Determine the (X, Y) coordinate at the center of the cell enclosing the given text.  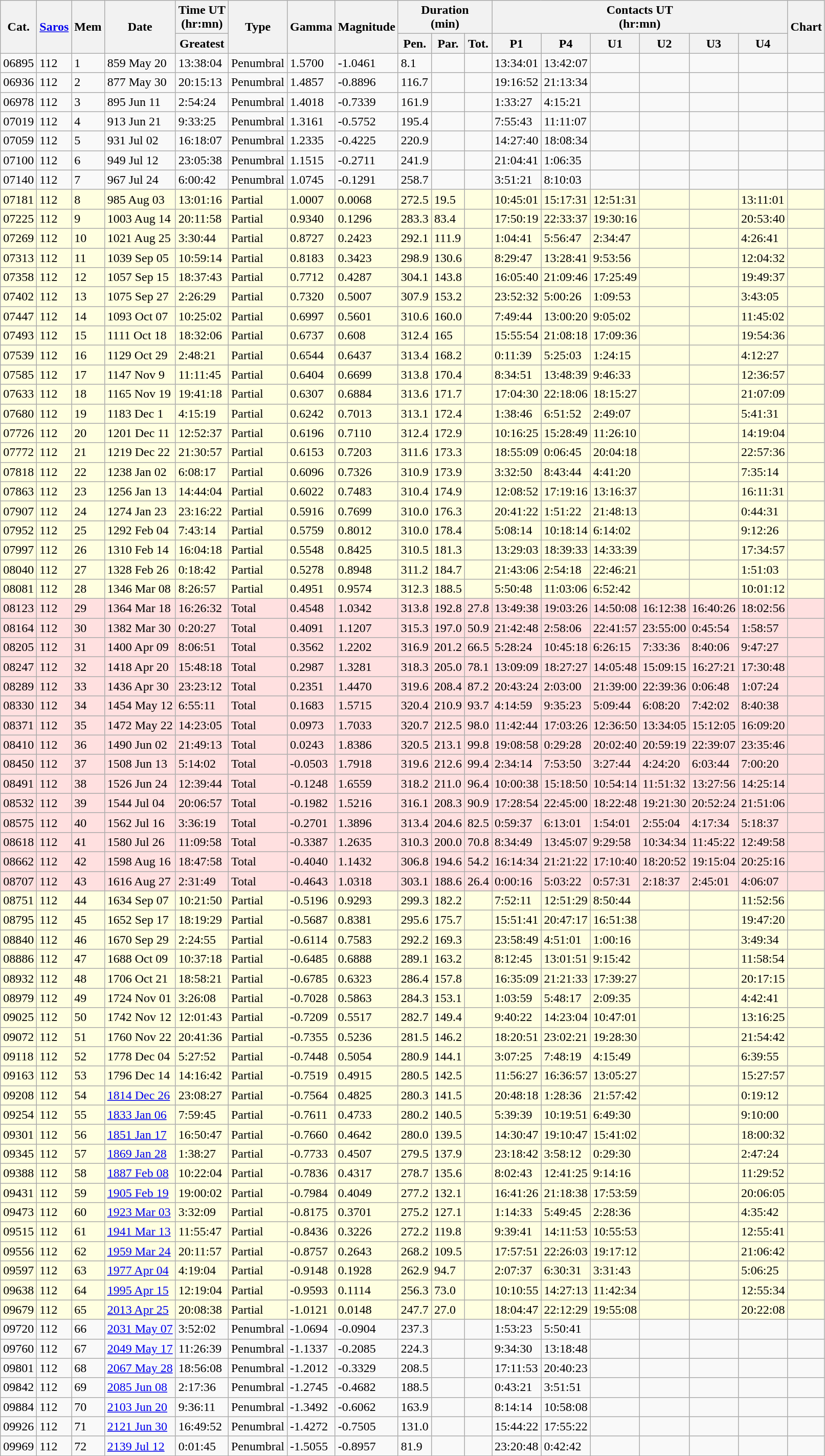
94.7 (448, 1271)
1:14:33 (517, 1212)
99.8 (478, 745)
0.9293 (366, 901)
2 (88, 82)
14:11:53 (566, 1232)
36 (88, 745)
54 (88, 1095)
23:58:49 (517, 940)
14:30:47 (517, 1134)
1:38:27 (202, 1154)
17:50:19 (517, 219)
6:08:20 (664, 706)
41 (88, 842)
U4 (763, 44)
5:06:25 (763, 1271)
20:08:38 (202, 1310)
4:15:19 (202, 414)
09163 (18, 1076)
1:24:15 (615, 355)
1.3281 (366, 667)
182.2 (448, 901)
-1.4272 (311, 1426)
19:10:47 (566, 1134)
39 (88, 803)
52 (88, 1056)
16 (88, 355)
21:18:38 (566, 1193)
2:28:36 (615, 1212)
11 (88, 257)
18:08:34 (566, 141)
3 (88, 102)
63 (88, 1271)
07358 (18, 277)
1:06:35 (566, 160)
1.2202 (366, 647)
13:42:07 (566, 63)
17:10:40 (615, 861)
-0.7028 (311, 998)
17:53:59 (615, 1193)
913 Jun 21 (140, 121)
-0.8757 (311, 1251)
18:20:51 (517, 1037)
0.6196 (311, 433)
56 (88, 1134)
2:07:37 (517, 1271)
11:45:02 (763, 316)
0.8012 (366, 530)
312.3 (414, 589)
98.0 (478, 725)
1.0342 (366, 609)
11:03:06 (566, 589)
18:58:21 (202, 979)
14:44:04 (202, 491)
09679 (18, 1310)
08795 (18, 920)
8.1 (414, 63)
1:58:57 (763, 628)
0.608 (366, 336)
247.7 (414, 1310)
1346 Mar 08 (140, 589)
18:00:32 (763, 1134)
13:49:38 (517, 609)
20:40:23 (566, 1368)
12:36:50 (615, 725)
23:52:32 (517, 297)
320.5 (414, 745)
11:26:10 (615, 433)
44 (88, 901)
6:55:11 (202, 706)
2:18:37 (664, 881)
38 (88, 784)
Magnitude (366, 27)
12:49:58 (763, 842)
-0.1248 (311, 784)
3:49:34 (763, 940)
07772 (18, 452)
4:41:20 (615, 472)
07402 (18, 297)
1905 Feb 19 (140, 1193)
17 (88, 375)
08410 (18, 745)
10:59:14 (202, 257)
1075 Sep 27 (140, 297)
70 (88, 1407)
07863 (18, 491)
184.7 (448, 570)
14:23:05 (202, 725)
272.2 (414, 1232)
21:51:06 (763, 803)
Date (140, 27)
10 (88, 238)
-0.4643 (311, 881)
5 (88, 141)
6:39:55 (763, 1056)
163.9 (414, 1407)
27 (88, 570)
310.9 (414, 472)
4:24:20 (664, 764)
09884 (18, 1407)
13:45:07 (566, 842)
0.4825 (366, 1095)
16:41:26 (517, 1193)
213.1 (448, 745)
22:41:57 (615, 628)
9:53:56 (615, 257)
304.1 (414, 277)
142.5 (448, 1076)
15:51:41 (517, 920)
-0.5196 (311, 901)
1:07:24 (763, 686)
1039 Sep 05 (140, 257)
13:00:20 (566, 316)
0.1114 (366, 1290)
5:27:52 (202, 1056)
17:19:16 (566, 491)
1454 May 12 (140, 706)
5:03:22 (566, 881)
07140 (18, 180)
0:18:42 (202, 570)
6:49:30 (615, 1115)
9:46:33 (615, 375)
40 (88, 822)
8:12:45 (517, 959)
0.0243 (311, 745)
859 May 20 (140, 63)
0.6307 (311, 394)
Gamma (311, 27)
13:09:09 (517, 667)
0.4733 (366, 1115)
7 (88, 180)
18:37:43 (202, 277)
11:09:58 (202, 842)
9:10:00 (763, 1115)
09254 (18, 1115)
140.5 (448, 1115)
Chart (806, 27)
14:19:04 (763, 433)
11:11:45 (202, 375)
0:57:31 (615, 881)
0.3701 (366, 1212)
13:16:37 (615, 491)
10:21:50 (202, 901)
13:38:04 (202, 63)
U1 (615, 44)
19 (88, 414)
08886 (18, 959)
6:52:42 (615, 589)
07059 (18, 141)
877 May 30 (140, 82)
07100 (18, 160)
10:00:38 (517, 784)
13:01:51 (566, 959)
1941 Mar 13 (140, 1232)
0.5601 (366, 316)
4:35:42 (763, 1212)
09760 (18, 1349)
2:24:55 (202, 940)
-0.4225 (366, 141)
0:59:37 (517, 822)
18:32:06 (202, 336)
27.8 (478, 609)
08450 (18, 764)
19:47:20 (763, 920)
4:15:49 (615, 1056)
-0.6062 (366, 1407)
10:25:02 (202, 316)
5:48:17 (566, 998)
0:11:39 (517, 355)
10:54:14 (615, 784)
192.8 (448, 609)
07818 (18, 472)
16:09:20 (763, 725)
21 (88, 452)
16:49:52 (202, 1426)
278.7 (414, 1173)
33 (88, 686)
19:30:16 (615, 219)
4:51:01 (566, 940)
-0.2085 (366, 1349)
1634 Sep 07 (140, 901)
07313 (18, 257)
5:49:45 (566, 1212)
0.4915 (366, 1076)
8 (88, 199)
1544 Jul 04 (140, 803)
4:17:34 (713, 822)
1 (88, 63)
1.7033 (366, 725)
1.1432 (366, 861)
316.9 (414, 647)
15:48:18 (202, 667)
9:34:30 (517, 1349)
18:20:52 (664, 861)
32 (88, 667)
14:25:14 (763, 784)
1.8386 (366, 745)
08040 (18, 570)
Greatest (202, 44)
9:35:23 (566, 706)
59 (88, 1193)
1.1207 (366, 628)
1652 Sep 17 (140, 920)
15:28:49 (566, 433)
U3 (713, 44)
7:35:14 (763, 472)
20:06:57 (202, 803)
157.8 (448, 979)
131.0 (414, 1426)
275.2 (414, 1212)
Tot. (478, 44)
19:00:02 (202, 1193)
09208 (18, 1095)
14:05:48 (615, 667)
10:58:08 (566, 1407)
7:53:50 (566, 764)
2:31:49 (202, 881)
8:40:06 (713, 647)
12:04:32 (763, 257)
13:18:48 (566, 1349)
06895 (18, 63)
4:06:07 (763, 881)
10:01:12 (763, 589)
1382 Mar 30 (140, 628)
281.5 (414, 1037)
0.4507 (366, 1154)
1706 Oct 21 (140, 979)
1:04:41 (517, 238)
16:11:31 (763, 491)
-0.4682 (366, 1387)
-0.9593 (311, 1290)
-1.2012 (311, 1368)
09301 (18, 1134)
17:39:27 (615, 979)
11:29:52 (763, 1173)
0.2987 (311, 667)
22:39:07 (713, 745)
0.8425 (366, 550)
37 (88, 764)
6:00:42 (202, 180)
17:11:53 (517, 1368)
62 (88, 1251)
143.8 (448, 277)
-0.2711 (366, 160)
11:42:34 (615, 1290)
0:42:42 (566, 1446)
17:30:48 (763, 667)
20:25:16 (763, 861)
1.3896 (366, 822)
20:48:18 (517, 1095)
895 Jun 11 (140, 102)
205.0 (448, 667)
0.6699 (366, 375)
1959 Mar 24 (140, 1251)
-0.8175 (311, 1212)
10:16:25 (517, 433)
9:05:02 (615, 316)
4:26:41 (763, 238)
Contacts UT(hr:mn) (640, 17)
-0.7448 (311, 1056)
-1.0461 (366, 63)
2:34:14 (517, 764)
3:07:25 (517, 1056)
1238 Jan 02 (140, 472)
10:22:04 (202, 1173)
1814 Dec 26 (140, 1095)
5:41:31 (763, 414)
0:00:16 (517, 881)
1:51:22 (566, 511)
87.2 (478, 686)
1310 Feb 14 (140, 550)
19:16:52 (517, 82)
12:19:04 (202, 1290)
21:06:42 (763, 1251)
8:34:51 (517, 375)
313.6 (414, 394)
0.6997 (311, 316)
1.4470 (366, 686)
194.6 (448, 861)
6:51:52 (566, 414)
83.4 (448, 219)
237.3 (414, 1329)
0.8727 (311, 238)
313.1 (414, 414)
139.5 (448, 1134)
268.2 (414, 1251)
1923 Mar 03 (140, 1212)
21:09:46 (566, 277)
46 (88, 940)
08164 (18, 628)
286.4 (414, 979)
13:28:41 (566, 257)
7:48:19 (566, 1056)
11:52:56 (763, 901)
2031 May 07 (140, 1329)
07680 (18, 414)
0.0068 (366, 199)
292.1 (414, 238)
4:42:41 (763, 998)
19:03:26 (566, 609)
1436 Apr 30 (140, 686)
1490 Jun 02 (140, 745)
0.5759 (311, 530)
-1.3492 (311, 1407)
08289 (18, 686)
1:38:46 (517, 414)
08371 (18, 725)
15:09:15 (664, 667)
299.3 (414, 901)
181.3 (448, 550)
20:43:24 (517, 686)
6:08:17 (202, 472)
-0.5687 (311, 920)
23:55:00 (664, 628)
11:26:39 (202, 1349)
7:52:11 (517, 901)
14:27:40 (517, 141)
1.0745 (311, 180)
13:11:01 (763, 199)
21:13:34 (566, 82)
10:34:34 (664, 842)
22:12:29 (566, 1310)
96.4 (478, 784)
08491 (18, 784)
21:21:33 (566, 979)
262.9 (414, 1271)
09072 (18, 1037)
0.6096 (311, 472)
69 (88, 1387)
11:45:22 (713, 842)
2:34:47 (615, 238)
26.4 (478, 881)
Type (258, 27)
0.9340 (311, 219)
171.7 (448, 394)
1.5715 (366, 706)
Duration(min) (445, 17)
18 (88, 394)
9:39:41 (517, 1232)
0.1683 (311, 706)
0.0148 (366, 1310)
280.2 (414, 1115)
07181 (18, 199)
298.9 (414, 257)
0.6888 (366, 959)
16:12:38 (664, 609)
5:14:02 (202, 764)
277.2 (414, 1193)
1057 Sep 15 (140, 277)
1:28:36 (566, 1095)
1183 Dec 1 (140, 414)
1472 May 22 (140, 725)
2:09:35 (615, 998)
1833 Jan 06 (140, 1115)
0.6437 (366, 355)
08662 (18, 861)
1.0007 (311, 199)
279.5 (414, 1154)
168.2 (448, 355)
320.4 (414, 706)
45 (88, 920)
16:40:26 (713, 609)
7:42:02 (713, 706)
306.8 (414, 861)
15 (88, 336)
0.5916 (311, 511)
6:03:44 (713, 764)
1.4018 (311, 102)
318.3 (414, 667)
7:43:14 (202, 530)
0.6022 (311, 491)
16:35:09 (517, 979)
0.2643 (366, 1251)
-0.1982 (311, 803)
9:29:58 (615, 842)
11:51:32 (664, 784)
29 (88, 609)
2:48:21 (202, 355)
17:04:30 (517, 394)
3:43:05 (763, 297)
5:39:39 (517, 1115)
0.4548 (311, 609)
1:03:59 (517, 998)
10:10:55 (517, 1290)
7:33:36 (664, 647)
289.1 (414, 959)
5:09:44 (615, 706)
3:52:02 (202, 1329)
8:10:03 (566, 180)
931 Jul 02 (140, 141)
20:22:08 (763, 1310)
49 (88, 998)
1.1515 (311, 160)
09473 (18, 1212)
20:59:19 (664, 745)
08840 (18, 940)
23:23:12 (202, 686)
12:01:43 (202, 1017)
43 (88, 881)
20:17:15 (763, 979)
0.8183 (311, 257)
48 (88, 979)
282.7 (414, 1017)
15:12:05 (713, 725)
8:50:44 (615, 901)
08618 (18, 842)
20:11:58 (202, 219)
212.5 (448, 725)
1:53:23 (517, 1329)
1256 Jan 13 (140, 491)
07539 (18, 355)
5:28:24 (517, 647)
4 (88, 121)
5:08:14 (517, 530)
20:47:17 (566, 920)
71 (88, 1426)
18:22:48 (615, 803)
9:40:22 (517, 1017)
0:06:45 (566, 452)
27.0 (448, 1310)
2:45:01 (713, 881)
0.4317 (366, 1173)
19:41:18 (202, 394)
1869 Jan 28 (140, 1154)
07633 (18, 394)
137.9 (448, 1154)
60 (88, 1212)
18:47:58 (202, 861)
07726 (18, 433)
10:45:18 (566, 647)
109.5 (448, 1251)
2:26:29 (202, 297)
08932 (18, 979)
174.9 (448, 491)
-0.3329 (366, 1368)
0.6242 (311, 414)
20:41:22 (517, 511)
21:48:13 (615, 511)
2:49:07 (615, 414)
135.6 (448, 1173)
-0.8957 (366, 1446)
19:28:30 (615, 1037)
17:57:51 (517, 1251)
13:27:56 (713, 784)
-0.4040 (311, 861)
31 (88, 647)
18:04:47 (517, 1310)
10:45:01 (517, 199)
204.6 (448, 822)
21:07:09 (763, 394)
19:15:04 (713, 861)
-0.6785 (311, 979)
292.2 (414, 940)
2:17:36 (202, 1387)
21:21:22 (566, 861)
1418 Apr 20 (140, 667)
144.1 (448, 1056)
1400 Apr 09 (140, 647)
66 (88, 1329)
18:02:56 (763, 609)
57 (88, 1154)
200.0 (448, 842)
09801 (18, 1368)
20 (88, 433)
1364 Mar 18 (140, 609)
09345 (18, 1154)
3:27:44 (615, 764)
272.5 (414, 199)
34 (88, 706)
111.9 (448, 238)
09969 (18, 1446)
P4 (566, 44)
0.2351 (311, 686)
16:14:34 (517, 861)
11:55:47 (202, 1232)
1526 Jun 24 (140, 784)
1778 Dec 04 (140, 1056)
9:36:11 (202, 1407)
0.7203 (366, 452)
5:18:37 (763, 822)
16:27:21 (713, 667)
6:26:15 (615, 647)
153.1 (448, 998)
2139 Jul 12 (140, 1446)
65 (88, 1310)
22:57:36 (763, 452)
16:04:18 (202, 550)
0.3423 (366, 257)
13:34:05 (664, 725)
0.6884 (366, 394)
1.5700 (311, 63)
1:09:53 (615, 297)
1.5216 (366, 803)
1.6559 (366, 784)
Time UT(hr:mn) (202, 17)
12:39:44 (202, 784)
23:35:46 (763, 745)
-0.8896 (366, 82)
-0.7505 (366, 1426)
55 (88, 1115)
311.2 (414, 570)
7:49:44 (517, 316)
8:14:14 (517, 1407)
12:55:34 (763, 1290)
116.7 (414, 82)
35 (88, 725)
10:19:51 (566, 1115)
4:12:27 (763, 355)
08979 (18, 998)
-0.7209 (311, 1017)
2:54:24 (202, 102)
09556 (18, 1251)
0:20:27 (202, 628)
0.8381 (366, 920)
1111 Oct 18 (140, 336)
153.2 (448, 297)
127.1 (448, 1212)
23 (88, 491)
11:11:07 (566, 121)
66.5 (478, 647)
280.3 (414, 1095)
20:52:24 (713, 803)
0.7110 (366, 433)
132.1 (448, 1193)
07997 (18, 550)
13:48:39 (566, 375)
1328 Feb 26 (140, 570)
1003 Aug 14 (140, 219)
208.5 (414, 1368)
1219 Dec 22 (140, 452)
2013 Apr 25 (140, 1310)
315.3 (414, 628)
0:06:48 (713, 686)
1274 Jan 23 (140, 511)
1093 Oct 07 (140, 316)
13:05:27 (615, 1076)
295.6 (414, 920)
21:04:41 (517, 160)
08532 (18, 803)
1616 Aug 27 (140, 881)
0.6153 (311, 452)
12:36:57 (763, 375)
2121 Jun 30 (140, 1426)
6 (88, 160)
141.5 (448, 1095)
-1.0694 (311, 1329)
310.4 (414, 491)
19:17:12 (615, 1251)
1.0318 (366, 881)
1:33:27 (517, 102)
23:16:22 (202, 511)
9:14:16 (615, 1173)
54.2 (478, 861)
0:44:31 (763, 511)
176.3 (448, 511)
130.6 (448, 257)
23:08:27 (202, 1095)
Mem (88, 27)
208.3 (448, 803)
4:15:21 (566, 102)
08205 (18, 647)
172.4 (448, 414)
1887 Feb 08 (140, 1173)
311.6 (414, 452)
-0.6485 (311, 959)
0.7013 (366, 414)
1.3161 (311, 121)
8:43:44 (566, 472)
1201 Dec 11 (140, 433)
1977 Apr 04 (140, 1271)
5:00:26 (566, 297)
1292 Feb 04 (140, 530)
1.2335 (311, 141)
22 (88, 472)
7:55:43 (517, 121)
18:19:29 (202, 920)
165 (448, 336)
09638 (18, 1290)
08751 (18, 901)
0.1296 (366, 219)
47 (88, 959)
7:59:45 (202, 1115)
19:08:58 (517, 745)
15:55:54 (517, 336)
18:15:27 (615, 394)
50 (88, 1017)
175.7 (448, 920)
-0.1291 (366, 180)
20:11:57 (202, 1251)
172.9 (448, 433)
0.4642 (366, 1134)
15:44:22 (517, 1426)
22:39:36 (664, 686)
21:30:57 (202, 452)
-0.0503 (311, 764)
14:16:42 (202, 1076)
12:51:29 (566, 901)
24 (88, 511)
318.2 (414, 784)
67 (88, 1349)
201.2 (448, 647)
0:01:45 (202, 1446)
09842 (18, 1387)
0.5236 (366, 1037)
2:03:00 (566, 686)
1562 Jul 16 (140, 822)
2103 Jun 20 (140, 1407)
08081 (18, 589)
09118 (18, 1056)
1796 Dec 14 (140, 1076)
42 (88, 861)
07019 (18, 121)
9:33:25 (202, 121)
-0.7355 (311, 1037)
9 (88, 219)
21:57:42 (615, 1095)
90.9 (478, 803)
22:18:06 (566, 394)
10:47:01 (615, 1017)
21:39:00 (615, 686)
3:26:08 (202, 998)
16:50:47 (202, 1134)
09515 (18, 1232)
-0.7339 (366, 102)
16:51:38 (615, 920)
08330 (18, 706)
160.0 (448, 316)
9:47:27 (763, 647)
28 (88, 589)
99.4 (478, 764)
0.5517 (366, 1017)
188.6 (448, 881)
14:50:08 (615, 609)
280.5 (414, 1076)
1:54:01 (615, 822)
12:55:41 (763, 1232)
20:06:05 (763, 1193)
20:53:40 (763, 219)
0.6544 (311, 355)
197.0 (448, 628)
16:36:57 (566, 1076)
2085 Jun 08 (140, 1387)
-1.2745 (311, 1387)
8:06:51 (202, 647)
2:58:06 (566, 628)
12:51:31 (615, 199)
0:43:21 (517, 1387)
8:02:43 (517, 1173)
07585 (18, 375)
09025 (18, 1017)
0.5054 (366, 1056)
1:51:03 (763, 570)
14 (88, 316)
15:41:02 (615, 1134)
2067 May 28 (140, 1368)
23:18:42 (517, 1154)
8:29:47 (517, 257)
146.2 (448, 1037)
1688 Oct 09 (140, 959)
73.0 (448, 1290)
09926 (18, 1426)
-0.9148 (311, 1271)
173.3 (448, 452)
-1.1337 (311, 1349)
5:56:47 (566, 238)
5:50:41 (566, 1329)
307.9 (414, 297)
30 (88, 628)
1742 Nov 12 (140, 1017)
11:56:27 (517, 1076)
08575 (18, 822)
3:51:21 (517, 180)
06936 (18, 82)
320.7 (414, 725)
-0.7733 (311, 1154)
0:29:28 (566, 745)
1165 Nov 19 (140, 394)
9:15:42 (615, 959)
3:32:09 (202, 1212)
07952 (18, 530)
6:30:31 (566, 1271)
3:32:50 (517, 472)
3:30:44 (202, 238)
0.7320 (311, 297)
210.9 (448, 706)
78.1 (478, 667)
21:08:18 (566, 336)
16:26:32 (202, 609)
13:34:01 (517, 63)
212.6 (448, 764)
6:14:02 (615, 530)
1598 Aug 16 (140, 861)
23:02:21 (566, 1037)
1:00:16 (615, 940)
119.8 (448, 1232)
07225 (18, 219)
0.7326 (366, 472)
316.1 (414, 803)
1508 Jun 13 (140, 764)
-0.0904 (366, 1329)
173.9 (448, 472)
08123 (18, 609)
15:18:50 (566, 784)
208.4 (448, 686)
25 (88, 530)
20:41:36 (202, 1037)
10:37:18 (202, 959)
1580 Jul 26 (140, 842)
09597 (18, 1271)
13:01:16 (202, 199)
12:52:37 (202, 433)
949 Jul 12 (140, 160)
14:27:13 (566, 1290)
17:28:54 (517, 803)
256.3 (414, 1290)
09431 (18, 1193)
51 (88, 1037)
61 (88, 1232)
70.8 (478, 842)
3:58:12 (566, 1154)
17:55:22 (566, 1426)
-0.7564 (311, 1095)
0.4951 (311, 589)
1724 Nov 01 (140, 998)
0.8948 (366, 570)
2:47:24 (763, 1154)
19.5 (448, 199)
1021 Aug 25 (140, 238)
Saros (54, 27)
303.1 (414, 881)
14:23:04 (566, 1017)
280.0 (414, 1134)
-0.5752 (366, 121)
9:12:26 (763, 530)
0:45:54 (713, 628)
258.7 (414, 180)
3:36:19 (202, 822)
22:33:37 (566, 219)
-0.7519 (311, 1076)
8:26:57 (202, 589)
-0.7611 (311, 1115)
0.7583 (366, 940)
23:20:48 (517, 1446)
11:42:44 (517, 725)
1760 Nov 22 (140, 1037)
0:29:30 (615, 1154)
5:50:48 (517, 589)
18:39:33 (566, 550)
72 (88, 1446)
0.3562 (311, 647)
53 (88, 1076)
0.5278 (311, 570)
15:27:57 (763, 1076)
1851 Jan 17 (140, 1134)
64 (88, 1290)
12:08:52 (517, 491)
2049 May 17 (140, 1349)
310.3 (414, 842)
09720 (18, 1329)
0.5548 (311, 550)
284.3 (414, 998)
0.3226 (366, 1232)
195.4 (414, 121)
0.4049 (366, 1193)
17:25:49 (615, 277)
170.4 (448, 375)
58 (88, 1173)
0.5863 (366, 998)
0.9574 (366, 589)
17:03:26 (566, 725)
283.3 (414, 219)
0.6737 (311, 336)
-0.2701 (311, 822)
18:27:27 (566, 667)
18:56:08 (202, 1368)
2:54:18 (566, 570)
0.4091 (311, 628)
0.7712 (311, 277)
0.6404 (311, 375)
280.9 (414, 1056)
0.7483 (366, 491)
-1.0121 (311, 1310)
0.6323 (366, 979)
20:15:13 (202, 82)
2:55:04 (664, 822)
13:16:25 (763, 1017)
1670 Sep 29 (140, 940)
1.2635 (366, 842)
Par. (448, 44)
967 Jul 24 (140, 180)
-0.6114 (311, 940)
22:45:00 (566, 803)
13:29:03 (517, 550)
10:55:53 (615, 1232)
22:26:03 (566, 1251)
07447 (18, 316)
7:00:20 (763, 764)
178.4 (448, 530)
82.5 (478, 822)
310.5 (414, 550)
93.7 (478, 706)
1129 Oct 29 (140, 355)
1147 Nov 9 (140, 375)
-1.5055 (311, 1446)
310.6 (414, 316)
P1 (517, 44)
19:55:08 (615, 1310)
149.4 (448, 1017)
81.9 (414, 1446)
50.9 (478, 628)
1.7918 (366, 764)
8:40:38 (763, 706)
169.3 (448, 940)
3:31:43 (615, 1271)
18:55:09 (517, 452)
15:17:31 (566, 199)
5:25:03 (566, 355)
4:19:04 (202, 1271)
17:34:57 (763, 550)
16:05:40 (517, 277)
10:18:14 (566, 530)
22:46:21 (615, 570)
12 (88, 277)
224.3 (414, 1349)
0.0973 (311, 725)
161.9 (414, 102)
21:54:42 (763, 1037)
U2 (664, 44)
Pen. (414, 44)
20:04:18 (615, 452)
08247 (18, 667)
0.1928 (366, 1271)
19:54:36 (763, 336)
8:34:49 (517, 842)
13 (88, 297)
-0.3387 (311, 842)
1995 Apr 15 (140, 1290)
0:19:12 (763, 1095)
0.4287 (366, 277)
-0.7984 (311, 1193)
21:42:48 (517, 628)
-0.8436 (311, 1232)
23:05:38 (202, 160)
09388 (18, 1173)
11:58:54 (763, 959)
3:51:51 (566, 1387)
16:18:07 (202, 141)
19:49:37 (763, 277)
Cat. (18, 27)
07907 (18, 511)
4:14:59 (517, 706)
07493 (18, 336)
20:02:40 (615, 745)
241.9 (414, 160)
08707 (18, 881)
220.9 (414, 141)
06978 (18, 102)
12:41:25 (566, 1173)
-0.7836 (311, 1173)
0.5007 (366, 297)
14:33:39 (615, 550)
985 Aug 03 (140, 199)
211.0 (448, 784)
19:21:30 (664, 803)
0.2423 (366, 238)
0.7699 (366, 511)
26 (88, 550)
68 (88, 1368)
17:09:36 (615, 336)
21:43:06 (517, 570)
163.2 (448, 959)
07269 (18, 238)
21:49:13 (202, 745)
1.4857 (311, 82)
-0.7660 (311, 1134)
6:13:01 (566, 822)
